Return (x, y) of the center of cell containing provided text 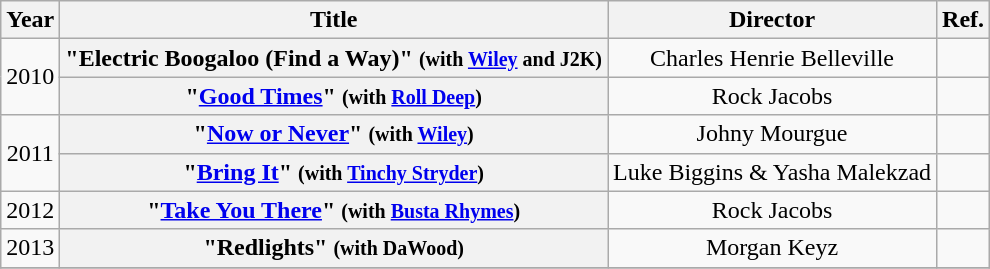
2013 (30, 248)
2010 (30, 77)
2011 (30, 153)
Ref. (964, 20)
2012 (30, 210)
Charles Henrie Belleville (772, 58)
"Bring It" (with Tinchy Stryder) (334, 172)
Director (772, 20)
Johny Mourgue (772, 134)
Luke Biggins & Yasha Malekzad (772, 172)
"Good Times" (with Roll Deep) (334, 96)
"Take You There" (with Busta Rhymes) (334, 210)
"Now or Never" (with Wiley) (334, 134)
Morgan Keyz (772, 248)
Year (30, 20)
"Electric Boogaloo (Find a Way)" (with Wiley and J2K) (334, 58)
"Redlights" (with DaWood) (334, 248)
Title (334, 20)
